Output the (X, Y) coordinate of the center of the cell containing the given text.  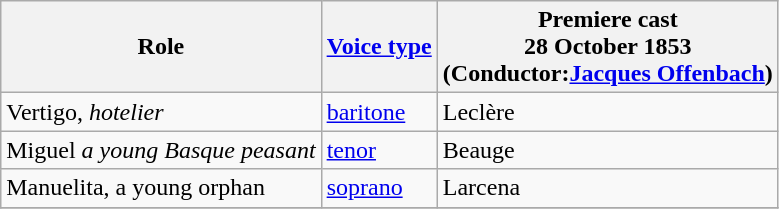
Vertigo, hotelier (161, 112)
Premiere cast28 October 1853(Conductor:Jacques Offenbach) (608, 47)
soprano (379, 188)
tenor (379, 150)
Leclère (608, 112)
Larcena (608, 188)
baritone (379, 112)
Manuelita, a young orphan (161, 188)
Beauge (608, 150)
Miguel a young Basque peasant (161, 150)
Role (161, 47)
Voice type (379, 47)
